Identify which cell holds the provided text, then report its (x, y) central coordinate. 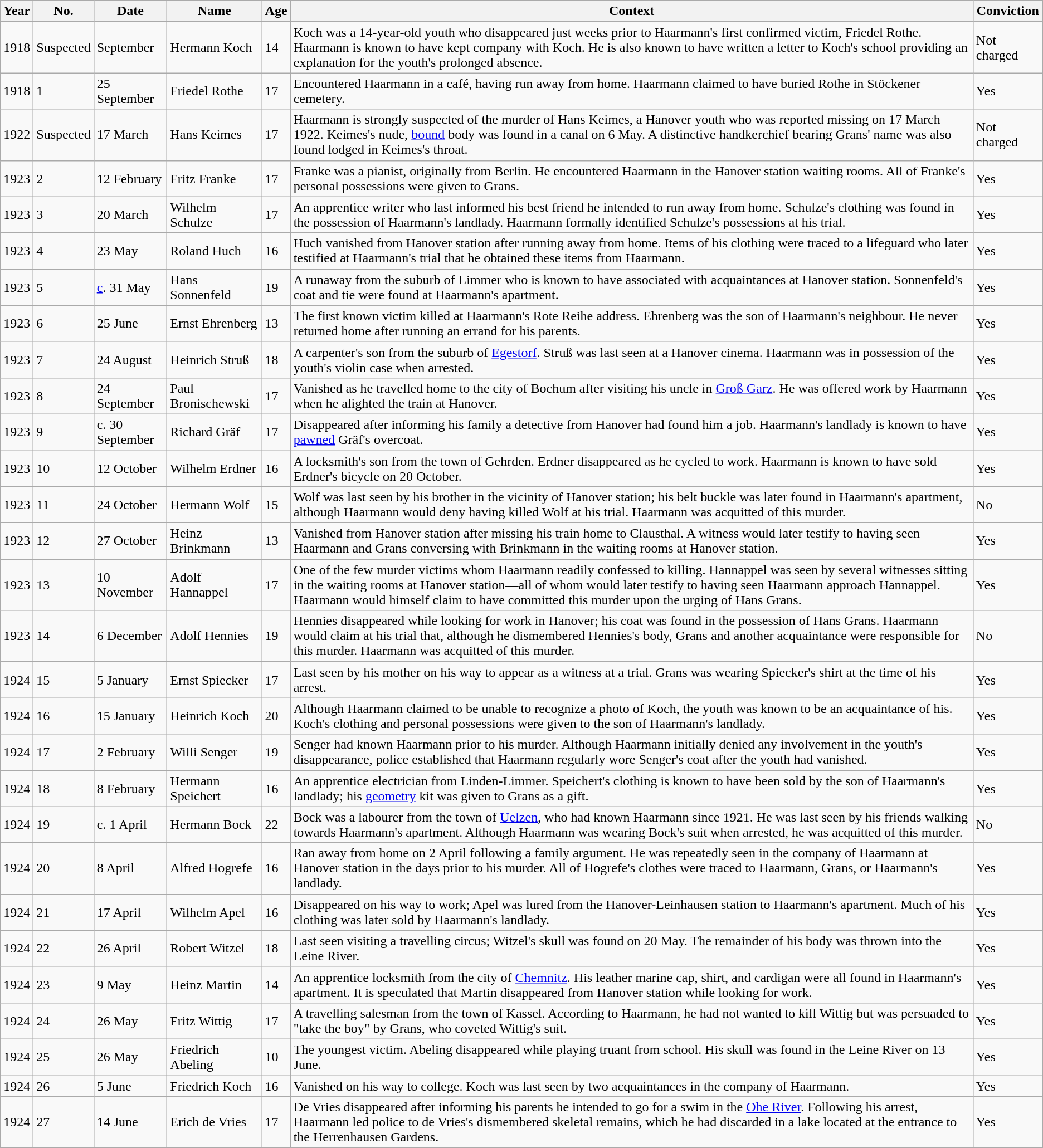
Hermann Speichert (215, 789)
Alfred Hogrefe (215, 868)
17 March (130, 135)
6 December (130, 636)
Disappeared after informing his family a detective from Hanover had found him a job. Haarmann's landlady is known to have pawned Gräf's overcoat. (632, 432)
Context (632, 11)
Robert Witzel (215, 948)
12 (64, 541)
10 November (130, 585)
Hermann Bock (215, 824)
11 (64, 505)
Heinz Martin (215, 985)
Wilhelm Apel (215, 912)
25 (64, 1057)
2 February (130, 752)
5 January (130, 680)
A locksmith's son from the town of Gehrden. Erdner disappeared as he cycled to work. Haarmann is known to have sold Erdner's bicycle on 20 October. (632, 468)
Ernst Spiecker (215, 680)
Age (276, 11)
8 February (130, 789)
4 (64, 251)
Last seen by his mother on his way to appear as a witness at a trial. Grans was wearing Spiecker's shirt at the time of his arrest. (632, 680)
12 October (130, 468)
Encountered Haarmann in a café, having run away from home. Haarmann claimed to have buried Rothe in Stöckener cemetery. (632, 91)
c. 30 September (130, 432)
5 (64, 287)
27 October (130, 541)
Heinrich Koch (215, 716)
Willi Senger (215, 752)
Paul Bronischewski (215, 395)
24 September (130, 395)
Adolf Hannappel (215, 585)
1 (64, 91)
26 April (130, 948)
Wilhelm Erdner (215, 468)
23 May (130, 251)
9 (64, 432)
12 February (130, 178)
Year (17, 11)
Heinz Brinkmann (215, 541)
Last seen visiting a travelling circus; Witzel's skull was found on 20 May. The remainder of his body was thrown into the Leine River. (632, 948)
14 June (130, 1122)
8 (64, 395)
27 (64, 1122)
24 (64, 1020)
September (130, 47)
Ernst Ehrenberg (215, 323)
c. 31 May (130, 287)
Friedel Rothe (215, 91)
Roland Huch (215, 251)
Heinrich Struß (215, 360)
9 May (130, 985)
Adolf Hennies (215, 636)
17 April (130, 912)
1922 (17, 135)
26 (64, 1086)
Wilhelm Schulze (215, 215)
21 (64, 912)
Name (215, 11)
Friedrich Koch (215, 1086)
The youngest victim. Abeling disappeared while playing truant from school. His skull was found in the Leine River on 13 June. (632, 1057)
Fritz Wittig (215, 1020)
Date (130, 11)
Hermann Wolf (215, 505)
8 April (130, 868)
Vanished on his way to college. Koch was last seen by two acquaintances in the company of Haarmann. (632, 1086)
Hermann Koch (215, 47)
25 September (130, 91)
20 March (130, 215)
23 (64, 985)
24 October (130, 505)
Richard Gräf (215, 432)
Erich de Vries (215, 1122)
6 (64, 323)
No. (64, 11)
Hans Keimes (215, 135)
3 (64, 215)
25 June (130, 323)
2 (64, 178)
Conviction (1007, 11)
24 August (130, 360)
Fritz Franke (215, 178)
5 June (130, 1086)
7 (64, 360)
15 January (130, 716)
c. 1 April (130, 824)
Friedrich Abeling (215, 1057)
Hans Sonnenfeld (215, 287)
